Scan for the cell matching the given text and deliver its [X, Y] coordinate at center. 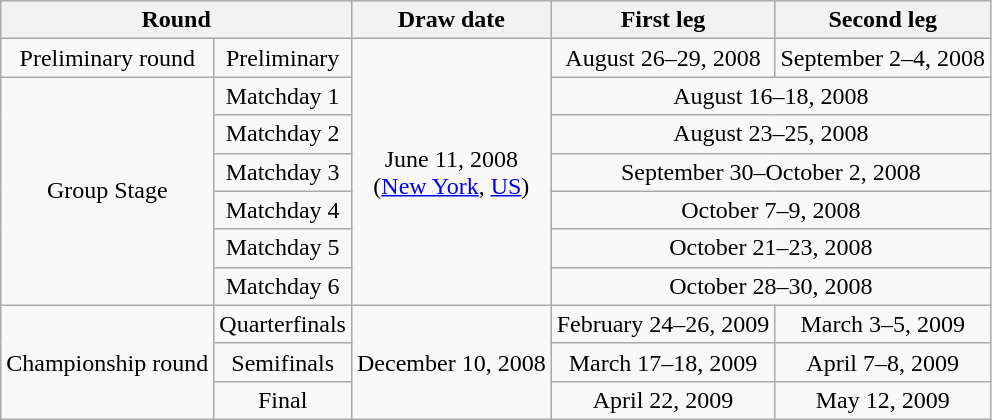
September 30–October 2, 2008 [770, 172]
October 7–9, 2008 [770, 210]
Matchday 1 [283, 96]
April 7–8, 2009 [883, 362]
May 12, 2009 [883, 400]
October 28–30, 2008 [770, 286]
June 11, 2008 (New York, US) [451, 172]
First leg [663, 20]
Matchday 6 [283, 286]
Semifinals [283, 362]
February 24–26, 2009 [663, 324]
Quarterfinals [283, 324]
August 16–18, 2008 [770, 96]
Round [176, 20]
Matchday 5 [283, 248]
Draw date [451, 20]
Preliminary round [108, 58]
Matchday 2 [283, 134]
March 3–5, 2009 [883, 324]
December 10, 2008 [451, 362]
Matchday 3 [283, 172]
Group Stage [108, 191]
Second leg [883, 20]
August 23–25, 2008 [770, 134]
Preliminary [283, 58]
Championship round [108, 362]
October 21–23, 2008 [770, 248]
March 17–18, 2009 [663, 362]
September 2–4, 2008 [883, 58]
Matchday 4 [283, 210]
April 22, 2009 [663, 400]
Final [283, 400]
August 26–29, 2008 [663, 58]
